Scan for the cell matching the given text and deliver its [X, Y] coordinate at center. 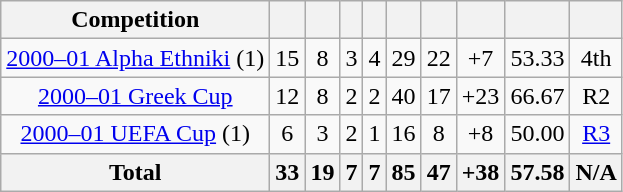
57.58 [538, 172]
4th [596, 58]
40 [404, 96]
47 [438, 172]
16 [404, 134]
33 [288, 172]
66.67 [538, 96]
+8 [480, 134]
50.00 [538, 134]
+7 [480, 58]
N/A [596, 172]
12 [288, 96]
+23 [480, 96]
4 [374, 58]
22 [438, 58]
15 [288, 58]
R2 [596, 96]
17 [438, 96]
19 [322, 172]
2000–01 Greek Cup [136, 96]
2000–01 Alpha Ethniki (1) [136, 58]
Total [136, 172]
R3 [596, 134]
29 [404, 58]
Competition [136, 20]
85 [404, 172]
1 [374, 134]
2000–01 UEFA Cup (1) [136, 134]
6 [288, 134]
53.33 [538, 58]
+38 [480, 172]
